Extract the [x, y] coordinate from the center of the cell holding the provided text.  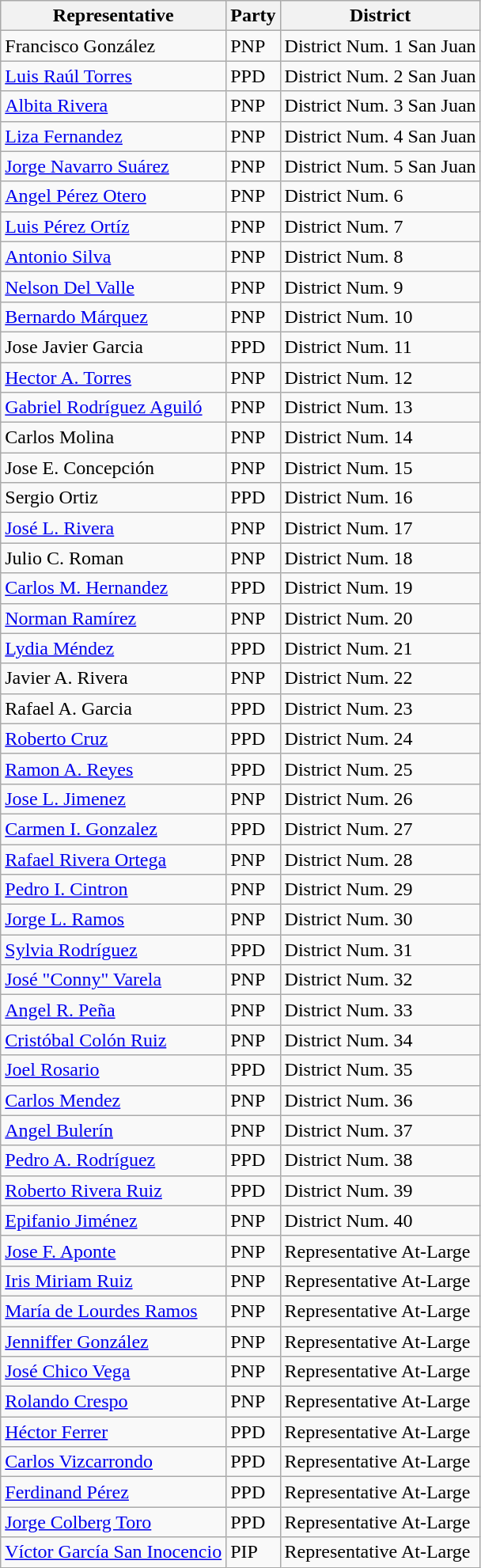
District Num. 6 [380, 196]
María de Lourdes Ramos [114, 1311]
Rafael A. Garcia [114, 708]
Jose E. Concepción [114, 468]
Carlos Mendez [114, 1100]
Sylvia Rodríguez [114, 950]
Angel Bulerín [114, 1130]
José Chico Vega [114, 1372]
Pedro I. Cintron [114, 890]
Party [253, 16]
Víctor García San Inocencio [114, 1552]
District Num. 21 [380, 648]
Ferdinand Pérez [114, 1492]
District Num. 25 [380, 769]
District Num. 1 San Juan [380, 46]
Epifanio Jiménez [114, 1221]
Norman Ramírez [114, 618]
District Num. 28 [380, 859]
District Num. 18 [380, 558]
District [380, 16]
Liza Fernandez [114, 136]
District Num. 33 [380, 1010]
Hector A. Torres [114, 378]
Angel R. Peña [114, 1010]
District Num. 36 [380, 1100]
Jorge L. Ramos [114, 920]
Carlos M. Hernandez [114, 588]
Jose Javier Garcia [114, 347]
District Num. 12 [380, 378]
Lydia Méndez [114, 648]
Gabriel Rodríguez Aguiló [114, 408]
Angel Pérez Otero [114, 196]
District Num. 23 [380, 708]
Carlos Molina [114, 438]
District Num. 8 [380, 256]
Jorge Navarro Suárez [114, 166]
Héctor Ferrer [114, 1432]
District Num. 27 [380, 829]
Ramon A. Reyes [114, 769]
District Num. 24 [380, 738]
Jose F. Aponte [114, 1251]
José "Conny" Varela [114, 980]
Bernardo Márquez [114, 317]
Rolando Crespo [114, 1402]
Jorge Colberg Toro [114, 1522]
District Num. 9 [380, 287]
Carmen I. Gonzalez [114, 829]
Sergio Ortiz [114, 498]
District Num. 5 San Juan [380, 166]
District Num. 14 [380, 438]
District Num. 15 [380, 468]
Francisco González [114, 46]
Carlos Vizcarrondo [114, 1462]
Cristóbal Colón Ruiz [114, 1040]
District Num. 13 [380, 408]
District Num. 2 San Juan [380, 76]
Roberto Cruz [114, 738]
Luis Raúl Torres [114, 76]
District Num. 3 San Juan [380, 106]
District Num. 38 [380, 1160]
District Num. 37 [380, 1130]
District Num. 32 [380, 980]
District Num. 39 [380, 1190]
District Num. 19 [380, 588]
District Num. 35 [380, 1070]
District Num. 26 [380, 799]
Roberto Rivera Ruiz [114, 1190]
District Num. 20 [380, 618]
Iris Miriam Ruiz [114, 1281]
Pedro A. Rodríguez [114, 1160]
District Num. 29 [380, 890]
District Num. 17 [380, 528]
PIP [253, 1552]
District Num. 30 [380, 920]
Jose L. Jimenez [114, 799]
Luis Pérez Ortíz [114, 226]
Javier A. Rivera [114, 678]
District Num. 22 [380, 678]
District Num. 40 [380, 1221]
District Num. 11 [380, 347]
District Num. 31 [380, 950]
Albita Rivera [114, 106]
Nelson Del Valle [114, 287]
Antonio Silva [114, 256]
Representative [114, 16]
District Num. 7 [380, 226]
Jenniffer González [114, 1342]
Joel Rosario [114, 1070]
District Num. 34 [380, 1040]
District Num. 4 San Juan [380, 136]
District Num. 10 [380, 317]
District Num. 16 [380, 498]
Rafael Rivera Ortega [114, 859]
José L. Rivera [114, 528]
Julio C. Roman [114, 558]
